Scan for the cell matching the given text and deliver its (X, Y) coordinate at center. 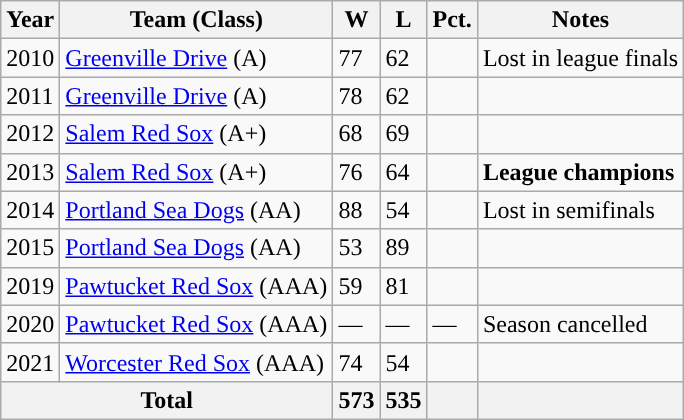
89 (404, 248)
74 (356, 362)
Pct. (452, 20)
78 (356, 96)
2014 (30, 210)
Lost in semifinals (580, 210)
W (356, 20)
2013 (30, 172)
Team (Class) (196, 20)
Total (167, 400)
573 (356, 400)
Season cancelled (580, 324)
81 (404, 286)
Notes (580, 20)
68 (356, 134)
53 (356, 248)
88 (356, 210)
2012 (30, 134)
59 (356, 286)
2020 (30, 324)
Lost in league finals (580, 58)
535 (404, 400)
League champions (580, 172)
2011 (30, 96)
2015 (30, 248)
2010 (30, 58)
69 (404, 134)
76 (356, 172)
64 (404, 172)
Year (30, 20)
2021 (30, 362)
77 (356, 58)
L (404, 20)
Worcester Red Sox (AAA) (196, 362)
2019 (30, 286)
